Output the (x, y) coordinate of the center of the cell containing the given text.  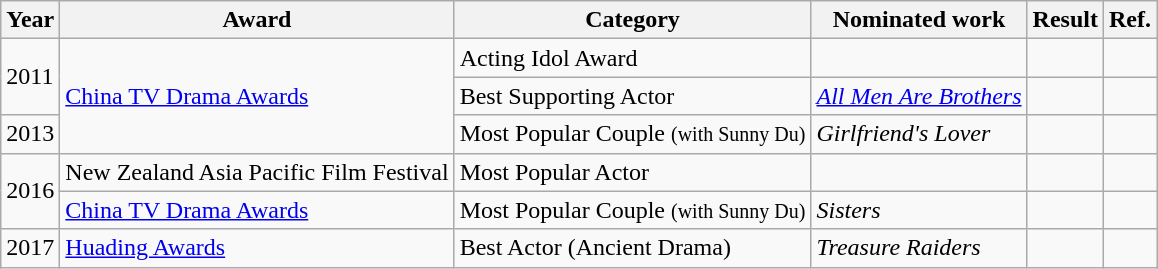
Nominated work (919, 20)
Girlfriend's Lover (919, 134)
Most Popular Actor (632, 172)
New Zealand Asia Pacific Film Festival (257, 172)
Sisters (919, 210)
2013 (30, 134)
Award (257, 20)
Year (30, 20)
All Men Are Brothers (919, 96)
Acting Idol Award (632, 58)
2016 (30, 191)
Result (1065, 20)
Treasure Raiders (919, 248)
2017 (30, 248)
Best Supporting Actor (632, 96)
Category (632, 20)
Best Actor (Ancient Drama) (632, 248)
Huading Awards (257, 248)
Ref. (1130, 20)
2011 (30, 77)
